Capture the cell that displays the provided text and extract its (X, Y) central coordinate. 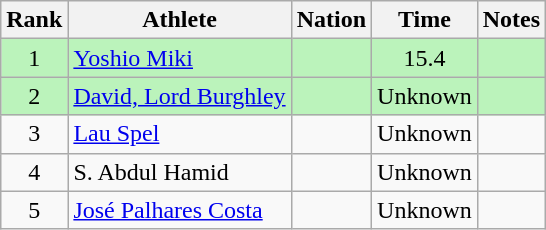
5 (34, 210)
José Palhares Costa (180, 210)
4 (34, 172)
Notes (511, 20)
Time (425, 20)
David, Lord Burghley (180, 96)
Lau Spel (180, 134)
S. Abdul Hamid (180, 172)
2 (34, 96)
Nation (331, 20)
1 (34, 58)
15.4 (425, 58)
3 (34, 134)
Yoshio Miki (180, 58)
Athlete (180, 20)
Rank (34, 20)
